From the cell containing the given text, extract its center point as [X, Y] coordinate. 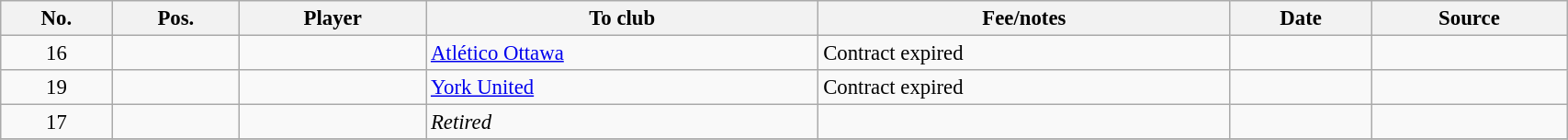
Retired [623, 122]
Player [333, 18]
16 [57, 53]
19 [57, 87]
No. [57, 18]
To club [623, 18]
Source [1469, 18]
17 [57, 122]
Date [1301, 18]
Atlético Ottawa [623, 53]
York United [623, 87]
Pos. [176, 18]
Fee/notes [1024, 18]
